Return the [X, Y] coordinate for the center point of the cell that contains the specified text.  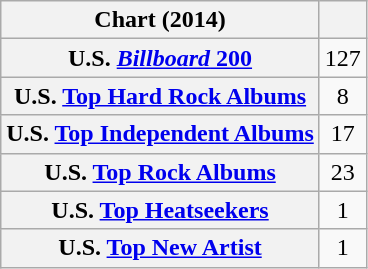
Chart (2014) [160, 20]
U.S. Top Rock Albums [160, 172]
U.S. Billboard 200 [160, 58]
23 [342, 172]
U.S. Top Independent Albums [160, 134]
127 [342, 58]
U.S. Top Heatseekers [160, 210]
17 [342, 134]
8 [342, 96]
U.S. Top Hard Rock Albums [160, 96]
U.S. Top New Artist [160, 248]
